Return [x, y] of the center of cell containing provided text 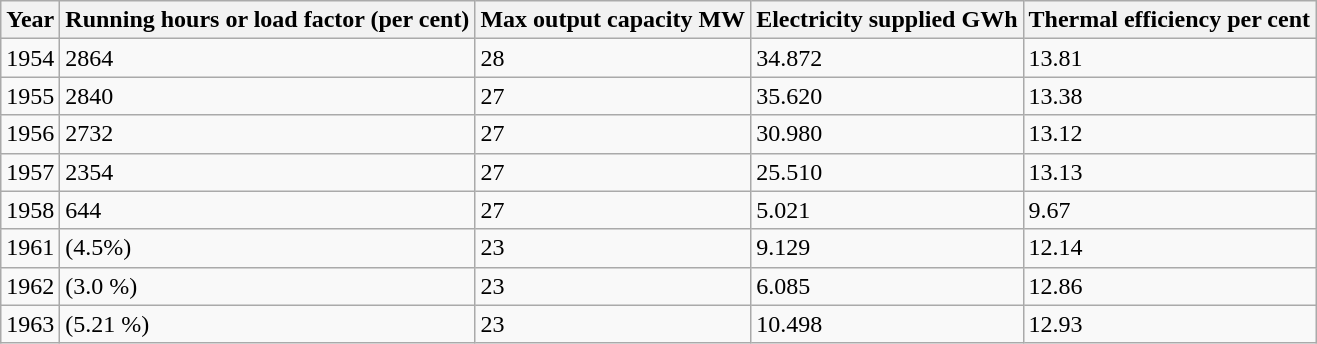
(5.21 %) [268, 324]
1957 [30, 172]
12.86 [1170, 286]
2864 [268, 58]
Electricity supplied GWh [887, 20]
2354 [268, 172]
12.93 [1170, 324]
28 [613, 58]
9.67 [1170, 210]
25.510 [887, 172]
(4.5%) [268, 248]
1962 [30, 286]
2840 [268, 96]
35.620 [887, 96]
6.085 [887, 286]
1958 [30, 210]
644 [268, 210]
9.129 [887, 248]
34.872 [887, 58]
1955 [30, 96]
Year [30, 20]
12.14 [1170, 248]
13.81 [1170, 58]
13.13 [1170, 172]
1954 [30, 58]
1963 [30, 324]
Thermal efficiency per cent [1170, 20]
30.980 [887, 134]
10.498 [887, 324]
13.38 [1170, 96]
Max output capacity MW [613, 20]
5.021 [887, 210]
1961 [30, 248]
1956 [30, 134]
(3.0 %) [268, 286]
2732 [268, 134]
Running hours or load factor (per cent) [268, 20]
13.12 [1170, 134]
